From the cell containing the given text, extract its center point as (x, y) coordinate. 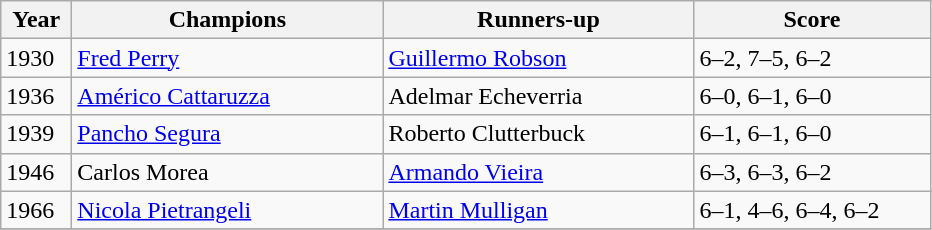
6–3, 6–3, 6–2 (812, 172)
Runners-up (538, 20)
Roberto Clutterbuck (538, 134)
Martin Mulligan (538, 210)
6–1, 4–6, 6–4, 6–2 (812, 210)
Armando Vieira (538, 172)
Pancho Segura (228, 134)
1939 (36, 134)
Américo Cattaruzza (228, 96)
1966 (36, 210)
Adelmar Echeverria (538, 96)
Year (36, 20)
Carlos Morea (228, 172)
6–1, 6–1, 6–0 (812, 134)
1930 (36, 58)
6–2, 7–5, 6–2 (812, 58)
Champions (228, 20)
Score (812, 20)
6–0, 6–1, 6–0 (812, 96)
Nicola Pietrangeli (228, 210)
Guillermo Robson (538, 58)
Fred Perry (228, 58)
1936 (36, 96)
1946 (36, 172)
